Output the (X, Y) coordinate of the center of the cell containing the given text.  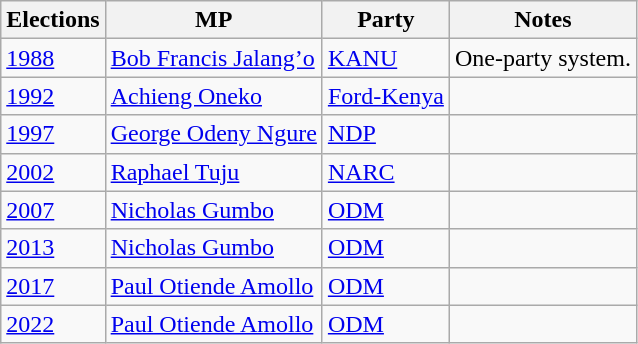
Ford-Kenya (386, 96)
2017 (53, 286)
2007 (53, 210)
One-party system. (542, 58)
NARC (386, 172)
1992 (53, 96)
1997 (53, 134)
Notes (542, 20)
2022 (53, 324)
KANU (386, 58)
George Odeny Ngure (214, 134)
Raphael Tuju (214, 172)
2002 (53, 172)
Achieng Oneko (214, 96)
Party (386, 20)
2013 (53, 248)
NDP (386, 134)
1988 (53, 58)
MP (214, 20)
Bob Francis Jalang’o (214, 58)
Elections (53, 20)
